Provide the [X, Y] coordinate of the cell's center where the given text is located.  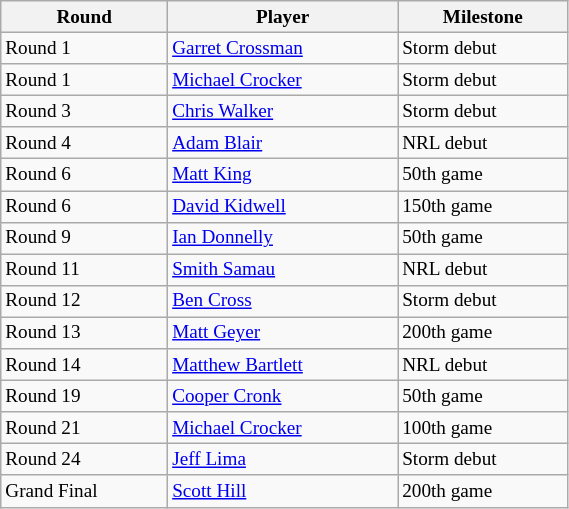
100th game [483, 428]
Matt Geyer [283, 333]
Jeff Lima [283, 460]
David Kidwell [283, 206]
Scott Hill [283, 491]
Ben Cross [283, 301]
Round 12 [84, 301]
Player [283, 17]
Ian Donnelly [283, 238]
Round 11 [84, 270]
Round [84, 17]
Matt King [283, 175]
Round 13 [84, 333]
Chris Walker [283, 111]
Round 19 [84, 396]
Adam Blair [283, 143]
Round 4 [84, 143]
150th game [483, 206]
Round 21 [84, 428]
Round 14 [84, 365]
Cooper Cronk [283, 396]
Round 3 [84, 111]
Milestone [483, 17]
Smith Samau [283, 270]
Round 9 [84, 238]
Grand Final [84, 491]
Round 24 [84, 460]
Matthew Bartlett [283, 365]
Garret Crossman [283, 48]
